Identify which cell holds the provided text, then report its (x, y) central coordinate. 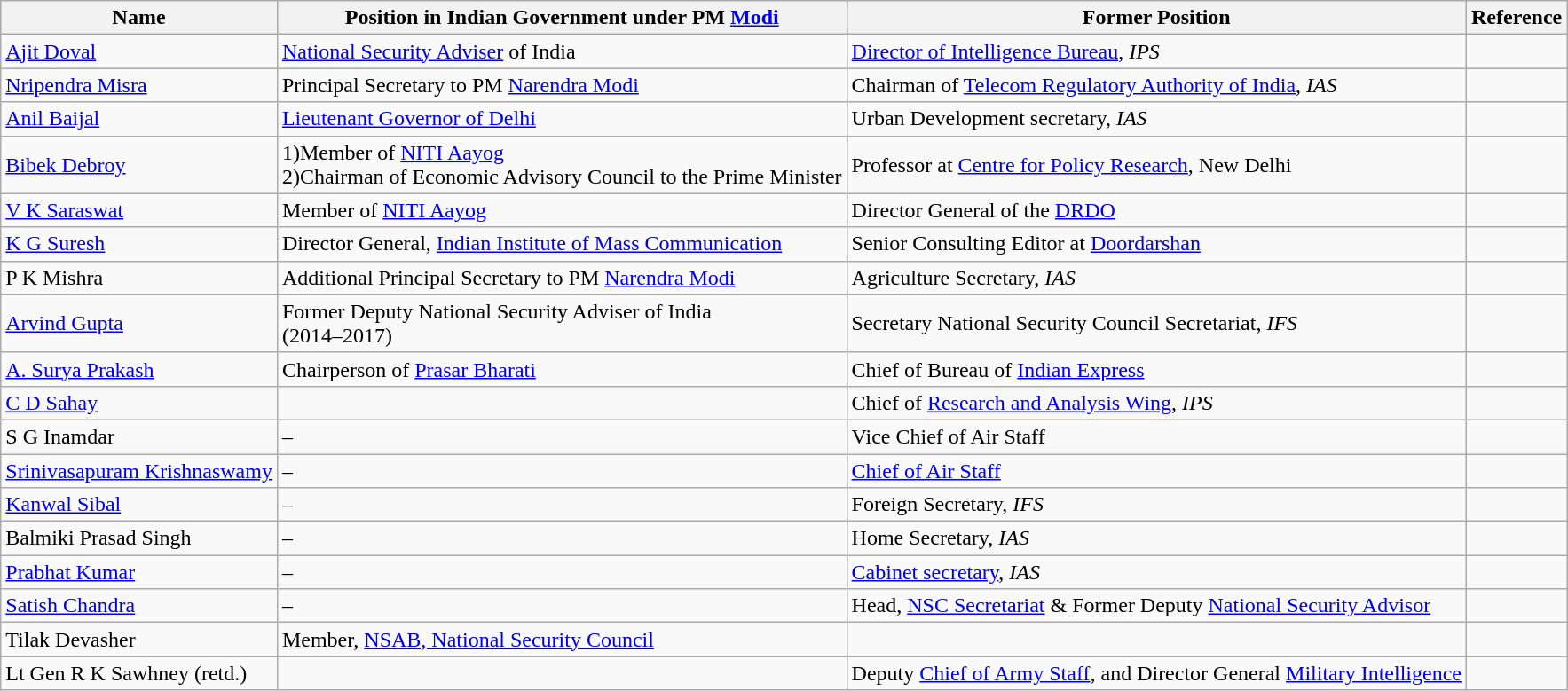
Former Deputy National Security Adviser of India(2014–2017) (562, 323)
Nripendra Misra (139, 85)
P K Mishra (139, 278)
Arvind Gupta (139, 323)
Home Secretary, IAS (1156, 538)
Director of Intelligence Bureau, IPS (1156, 51)
Deputy Chief of Army Staff, and Director General Military Intelligence (1156, 673)
Member of NITI Aayog (562, 210)
C D Sahay (139, 403)
Ajit Doval (139, 51)
Vice Chief of Air Staff (1156, 436)
Principal Secretary to PM Narendra Modi (562, 85)
Chief of Bureau of Indian Express (1156, 369)
Chairperson of Prasar Bharati (562, 369)
Balmiki Prasad Singh (139, 538)
1)Member of NITI Aayog2)Chairman of Economic Advisory Council to the Prime Minister (562, 165)
S G Inamdar (139, 436)
Reference (1517, 18)
Satish Chandra (139, 606)
Former Position (1156, 18)
V K Saraswat (139, 210)
Member, NSAB, National Security Council (562, 640)
Kanwal Sibal (139, 505)
Position in Indian Government under PM Modi (562, 18)
Urban Development secretary, IAS (1156, 119)
National Security Adviser of India (562, 51)
Chairman of Telecom Regulatory Authority of India, IAS (1156, 85)
Additional Principal Secretary to PM Narendra Modi (562, 278)
Professor at Centre for Policy Research, New Delhi (1156, 165)
Director General, Indian Institute of Mass Communication (562, 244)
K G Suresh (139, 244)
Name (139, 18)
Chief of Research and Analysis Wing, IPS (1156, 403)
Foreign Secretary, IFS (1156, 505)
Bibek Debroy (139, 165)
Chief of Air Staff (1156, 471)
Cabinet secretary, IAS (1156, 572)
Prabhat Kumar (139, 572)
Senior Consulting Editor at Doordarshan (1156, 244)
Lt Gen R K Sawhney (retd.) (139, 673)
Director General of the DRDO (1156, 210)
A. Surya Prakash (139, 369)
Head, NSC Secretariat & Former Deputy National Security Advisor (1156, 606)
Agriculture Secretary, IAS (1156, 278)
Secretary National Security Council Secretariat, IFS (1156, 323)
Srinivasapuram Krishnaswamy (139, 471)
Lieutenant Governor of Delhi (562, 119)
Anil Baijal (139, 119)
Tilak Devasher (139, 640)
